Provide the [x, y] coordinate of the cell's center where the given text is located.  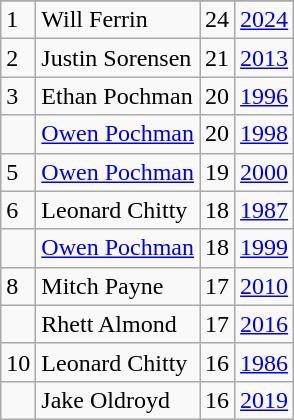
2024 [264, 20]
Justin Sorensen [118, 58]
3 [18, 96]
2000 [264, 172]
1999 [264, 248]
Ethan Pochman [118, 96]
24 [218, 20]
19 [218, 172]
1987 [264, 210]
Rhett Almond [118, 324]
1996 [264, 96]
1986 [264, 362]
2 [18, 58]
8 [18, 286]
2019 [264, 400]
6 [18, 210]
Mitch Payne [118, 286]
1998 [264, 134]
Jake Oldroyd [118, 400]
2016 [264, 324]
2010 [264, 286]
21 [218, 58]
1 [18, 20]
10 [18, 362]
5 [18, 172]
Will Ferrin [118, 20]
2013 [264, 58]
